Return the (x, y) coordinate for the center point of the cell that contains the specified text.  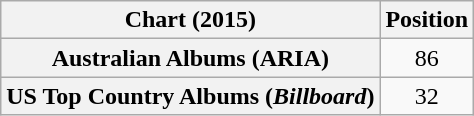
Australian Albums (ARIA) (190, 58)
US Top Country Albums (Billboard) (190, 96)
Chart (2015) (190, 20)
32 (427, 96)
Position (427, 20)
86 (427, 58)
